Determine the [x, y] coordinate at the center of the cell enclosing the given text.  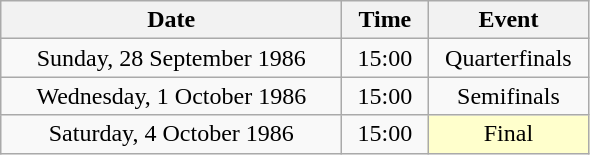
Wednesday, 1 October 1986 [172, 96]
Date [172, 20]
Time [385, 20]
Sunday, 28 September 1986 [172, 58]
Event [508, 20]
Quarterfinals [508, 58]
Saturday, 4 October 1986 [172, 134]
Semifinals [508, 96]
Final [508, 134]
